Capture the cell that displays the provided text and extract its [x, y] central coordinate. 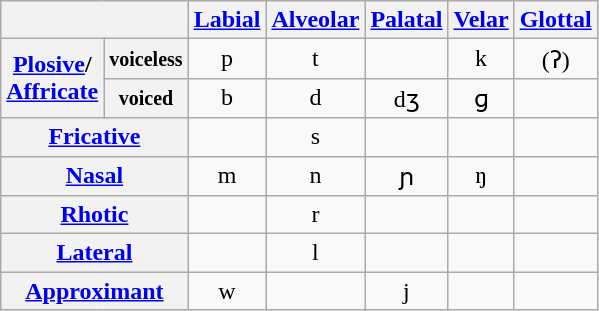
Palatal [406, 20]
p [227, 59]
l [316, 253]
ŋ [481, 176]
m [227, 176]
n [316, 176]
Velar [481, 20]
dʒ [406, 98]
ɲ [406, 176]
r [316, 215]
Nasal [94, 176]
Glottal [556, 20]
Plosive/Affricate [52, 78]
(ʔ) [556, 59]
ɡ [481, 98]
voiceless [146, 59]
j [406, 291]
Alveolar [316, 20]
b [227, 98]
t [316, 59]
voiced [146, 98]
Lateral [94, 253]
w [227, 291]
Labial [227, 20]
s [316, 137]
Approximant [94, 291]
d [316, 98]
Fricative [94, 137]
k [481, 59]
Rhotic [94, 215]
